Return the (x, y) coordinate for the center point of the cell that contains the specified text.  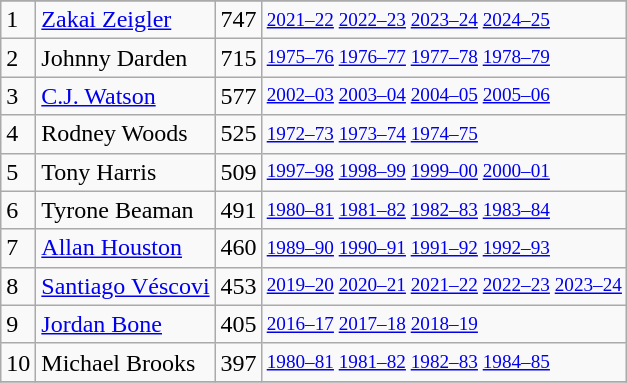
6 (18, 210)
1997–98 1998–99 1999–00 2000–01 (444, 172)
577 (238, 96)
397 (238, 362)
Rodney Woods (126, 134)
5 (18, 172)
9 (18, 324)
Tyrone Beaman (126, 210)
Michael Brooks (126, 362)
1980–81 1981–82 1982–83 1983–84 (444, 210)
405 (238, 324)
2021–22 2022–23 2023–24 2024–25 (444, 20)
2016–17 2017–18 2018–19 (444, 324)
Jordan Bone (126, 324)
460 (238, 248)
747 (238, 20)
3 (18, 96)
525 (238, 134)
Zakai Zeigler (126, 20)
C.J. Watson (126, 96)
1975–76 1976–77 1977–78 1978–79 (444, 58)
715 (238, 58)
1 (18, 20)
8 (18, 286)
491 (238, 210)
2 (18, 58)
Tony Harris (126, 172)
Santiago Véscovi (126, 286)
10 (18, 362)
453 (238, 286)
1989–90 1990–91 1991–92 1992–93 (444, 248)
Johnny Darden (126, 58)
2002–03 2003–04 2004–05 2005–06 (444, 96)
2019–20 2020–21 2021–22 2022–23 2023–24 (444, 286)
509 (238, 172)
7 (18, 248)
4 (18, 134)
Allan Houston (126, 248)
1972–73 1973–74 1974–75 (444, 134)
1980–81 1981–82 1982–83 1984–85 (444, 362)
